Output the (x, y) coordinate of the center of the cell containing the given text.  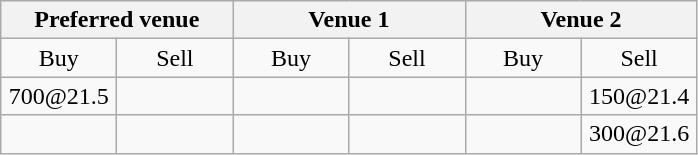
Venue 1 (349, 20)
Venue 2 (581, 20)
Preferred venue (117, 20)
150@21.4 (639, 96)
700@21.5 (59, 96)
300@21.6 (639, 134)
